Identify which cell holds the provided text, then report its [x, y] central coordinate. 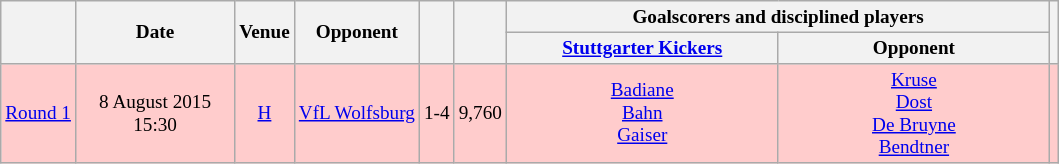
Kruse Dost De Bruyne Bendtner [914, 114]
9,760 [480, 114]
Stuttgarter Kickers [642, 48]
1-4 [436, 114]
Goalscorers and disciplined players [778, 17]
VfL Wolfsburg [356, 114]
Date [154, 32]
Venue [265, 32]
Round 1 [38, 114]
Badiane Bahn Gaiser [642, 114]
8 August 201515:30 [154, 114]
H [265, 114]
